Search for the cell housing the specified text and yield its (x, y) center coordinate. 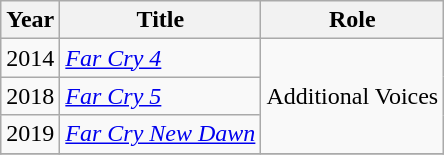
Role (352, 20)
Title (160, 20)
Far Cry New Dawn (160, 134)
Far Cry 5 (160, 96)
2018 (30, 96)
2019 (30, 134)
Far Cry 4 (160, 58)
Year (30, 20)
Additional Voices (352, 96)
2014 (30, 58)
